Identify which cell holds the provided text, then report its (x, y) central coordinate. 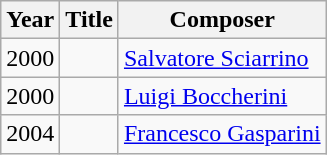
Luigi Boccherini (222, 96)
Title (90, 20)
2004 (30, 134)
Salvatore Sciarrino (222, 58)
Composer (222, 20)
Francesco Gasparini (222, 134)
Year (30, 20)
